Identify which cell holds the provided text, then report its [X, Y] central coordinate. 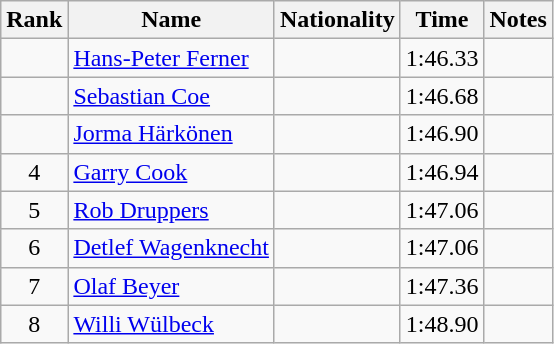
Willi Wülbeck [172, 324]
Garry Cook [172, 172]
1:46.90 [442, 134]
Rob Druppers [172, 210]
Rank [34, 20]
Name [172, 20]
6 [34, 248]
Hans-Peter Ferner [172, 58]
4 [34, 172]
7 [34, 286]
Jorma Härkönen [172, 134]
Time [442, 20]
1:47.36 [442, 286]
1:46.33 [442, 58]
1:46.68 [442, 96]
Nationality [337, 20]
1:48.90 [442, 324]
Detlef Wagenknecht [172, 248]
Notes [518, 20]
8 [34, 324]
1:46.94 [442, 172]
Sebastian Coe [172, 96]
Olaf Beyer [172, 286]
5 [34, 210]
